Return (X, Y) of the center of cell containing provided text 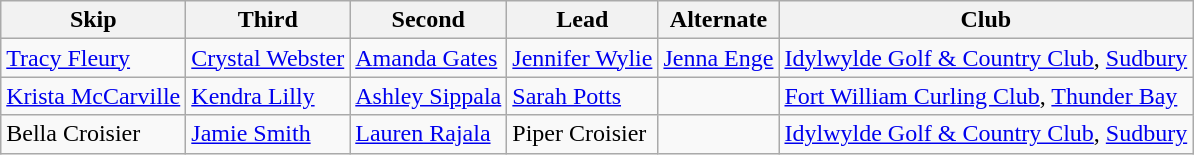
Ashley Sippala (428, 96)
Amanda Gates (428, 58)
Club (986, 20)
Krista McCarville (94, 96)
Jennifer Wylie (582, 58)
Alternate (718, 20)
Bella Croisier (94, 134)
Lead (582, 20)
Piper Croisier (582, 134)
Jamie Smith (268, 134)
Second (428, 20)
Crystal Webster (268, 58)
Tracy Fleury (94, 58)
Fort William Curling Club, Thunder Bay (986, 96)
Jenna Enge (718, 58)
Sarah Potts (582, 96)
Lauren Rajala (428, 134)
Third (268, 20)
Skip (94, 20)
Kendra Lilly (268, 96)
